Capture the cell that displays the provided text and extract its [X, Y] central coordinate. 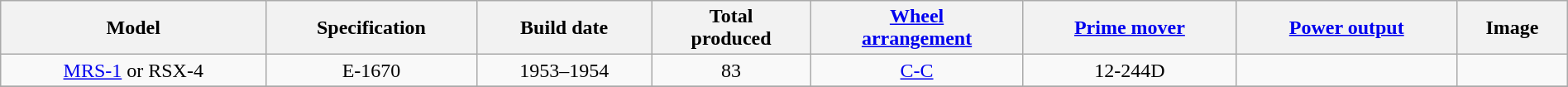
1953–1954 [564, 70]
Image [1513, 28]
Power output [1346, 28]
Specification [372, 28]
Prime mover [1130, 28]
C-C [916, 70]
Model [134, 28]
12-244D [1130, 70]
Totalproduced [731, 28]
83 [731, 70]
E-1670 [372, 70]
Build date [564, 28]
MRS-1 or RSX-4 [134, 70]
Wheelarrangement [916, 28]
